Search for the cell housing the specified text and yield its (X, Y) center coordinate. 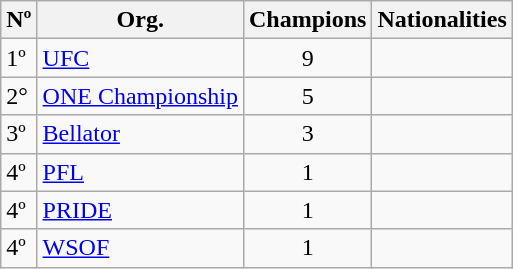
ONE Championship (140, 96)
UFC (140, 58)
WSOF (140, 248)
3º (19, 134)
Org. (140, 20)
Nº (19, 20)
3 (307, 134)
5 (307, 96)
Bellator (140, 134)
PRIDE (140, 210)
1º (19, 58)
2° (19, 96)
PFL (140, 172)
9 (307, 58)
Champions (307, 20)
Nationalities (442, 20)
